Output the (x, y) coordinate of the center of the cell containing the given text.  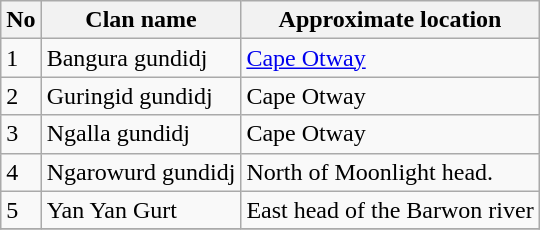
Clan name (141, 20)
East head of the Barwon river (390, 210)
5 (21, 210)
Ngalla gundidj (141, 134)
No (21, 20)
Guringid gundidj (141, 96)
3 (21, 134)
1 (21, 58)
Bangura gundidj (141, 58)
North of Moonlight head. (390, 172)
Approximate location (390, 20)
2 (21, 96)
Yan Yan Gurt (141, 210)
Ngarowurd gundidj (141, 172)
4 (21, 172)
